Identify which cell holds the provided text, then report its (X, Y) central coordinate. 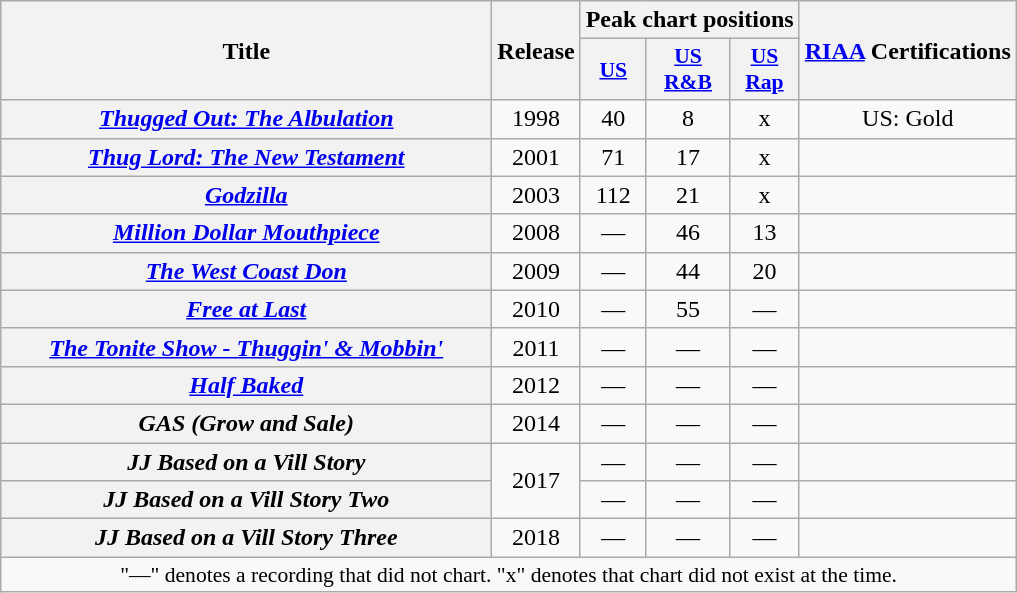
USRap (765, 70)
71 (613, 157)
Title (246, 50)
13 (765, 233)
112 (613, 195)
2012 (536, 385)
2001 (536, 157)
USR&B (688, 70)
GAS (Grow and Sale) (246, 423)
Release (536, 50)
1998 (536, 119)
40 (613, 119)
JJ Based on a Vill Story (246, 461)
"—" denotes a recording that did not chart. "x" denotes that chart did not exist at the time. (509, 575)
Thug Lord: The New Testament (246, 157)
2009 (536, 271)
US (613, 70)
46 (688, 233)
JJ Based on a Vill Story Two (246, 500)
RIAA Certifications (908, 50)
2003 (536, 195)
21 (688, 195)
17 (688, 157)
2010 (536, 309)
JJ Based on a Vill Story Three (246, 538)
44 (688, 271)
2008 (536, 233)
8 (688, 119)
Thugged Out: The Albulation (246, 119)
2014 (536, 423)
Peak chart positions (690, 20)
Million Dollar Mouthpiece (246, 233)
2017 (536, 480)
The West Coast Don (246, 271)
Godzilla (246, 195)
2018 (536, 538)
20 (765, 271)
Free at Last (246, 309)
55 (688, 309)
2011 (536, 347)
US: Gold (908, 119)
The Tonite Show - Thuggin' & Mobbin' (246, 347)
Half Baked (246, 385)
